Return [x, y] of the center of cell containing provided text 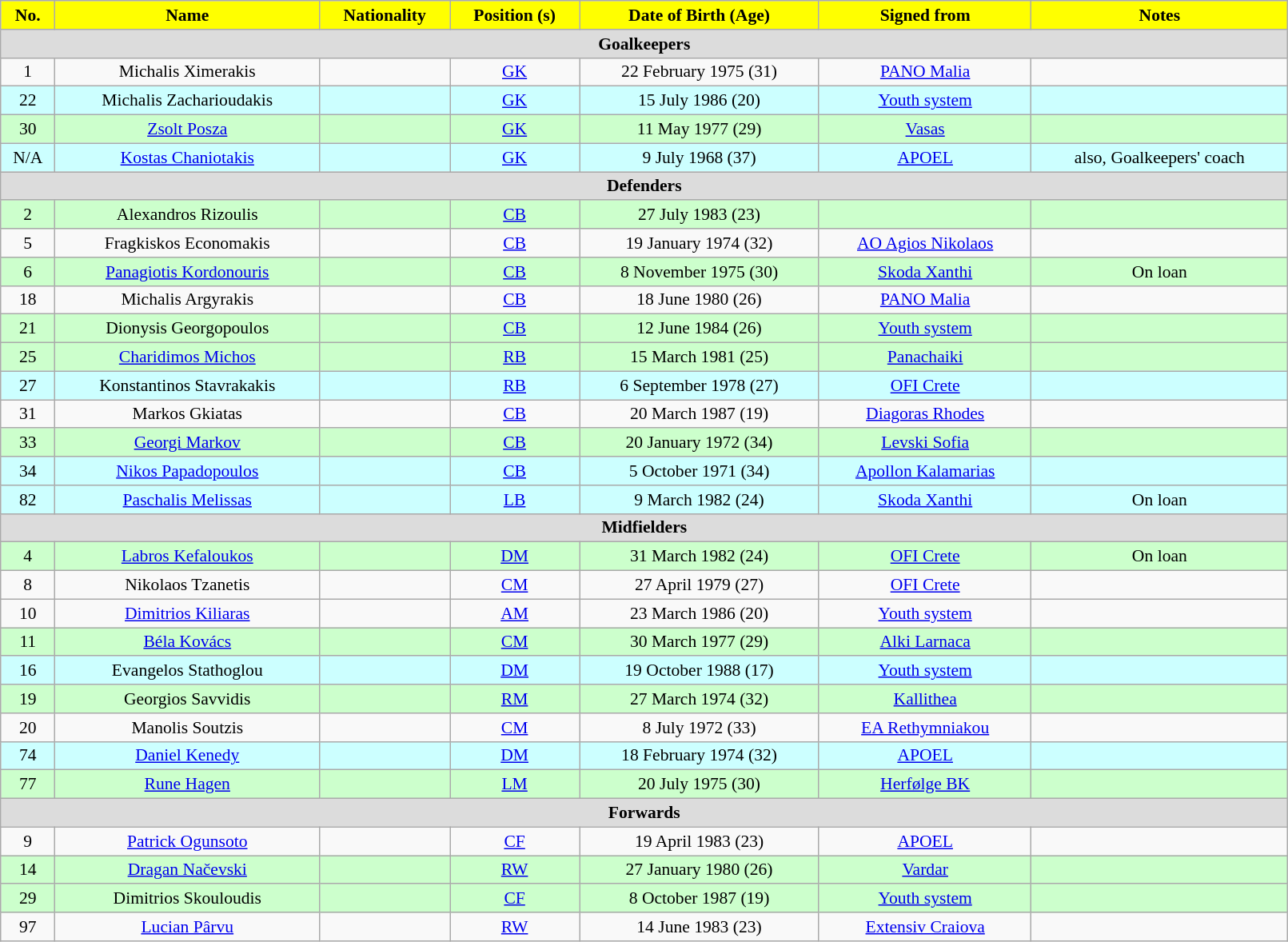
97 [28, 927]
Herfølge BK [924, 784]
29 [28, 899]
9 [28, 841]
Georgios Savvidis [187, 699]
Paschalis Melissas [187, 500]
Michalis Argyrakis [187, 300]
Kostas Chaniotakis [187, 158]
74 [28, 756]
16 [28, 671]
RM [515, 699]
5 October 1971 (34) [700, 471]
Panagiotis Kordonouris [187, 272]
Alexandros Rizoulis [187, 215]
Dimitrios Skouloudis [187, 899]
9 July 1968 (37) [700, 158]
Rune Hagen [187, 784]
Nationality [385, 15]
Manolis Soutzis [187, 728]
No. [28, 15]
6 September 1978 (27) [700, 385]
82 [28, 500]
Dragan Načevski [187, 870]
Signed from [924, 15]
12 June 1984 (26) [700, 329]
15 March 1981 (25) [700, 357]
Defenders [644, 186]
18 June 1980 (26) [700, 300]
14 [28, 870]
Nikolaos Tzanetis [187, 585]
15 July 1986 (20) [700, 101]
Apollon Kalamarias [924, 471]
AM [515, 613]
AO Agios Nikolaos [924, 243]
Panachaiki [924, 357]
Fragkiskos Economakis [187, 243]
20 January 1972 (34) [700, 443]
2 [28, 215]
Alki Larnaca [924, 642]
27 January 1980 (26) [700, 870]
19 October 1988 (17) [700, 671]
22 [28, 101]
19 April 1983 (23) [700, 841]
Lucian Pârvu [187, 927]
Extensiv Craiova [924, 927]
5 [28, 243]
18 February 1974 (32) [700, 756]
20 [28, 728]
77 [28, 784]
4 [28, 557]
8 July 1972 (33) [700, 728]
8 October 1987 (19) [700, 899]
20 July 1975 (30) [700, 784]
33 [28, 443]
also, Goalkeepers' coach [1159, 158]
20 March 1987 (19) [700, 414]
18 [28, 300]
Georgi Markov [187, 443]
Béla Kovács [187, 642]
Goalkeepers [644, 44]
Markos Gkiatas [187, 414]
25 [28, 357]
Labros Kefaloukos [187, 557]
LM [515, 784]
Position (s) [515, 15]
Konstantinos Stavrakakis [187, 385]
Evangelos Stathoglou [187, 671]
30 March 1977 (29) [700, 642]
Daniel Kenedy [187, 756]
Vardar [924, 870]
11 May 1977 (29) [700, 130]
EA Rethymniakou [924, 728]
Forwards [644, 813]
27 [28, 385]
9 March 1982 (24) [700, 500]
34 [28, 471]
14 June 1983 (23) [700, 927]
Name [187, 15]
Notes [1159, 15]
23 March 1986 (20) [700, 613]
Dimitrios Kiliaras [187, 613]
Vasas [924, 130]
11 [28, 642]
N/A [28, 158]
27 March 1974 (32) [700, 699]
Diagoras Rhodes [924, 414]
6 [28, 272]
Michalis Ximerakis [187, 72]
Midfielders [644, 528]
Michalis Zacharioudakis [187, 101]
30 [28, 130]
1 [28, 72]
21 [28, 329]
Date of Birth (Age) [700, 15]
8 [28, 585]
Charidimos Michos [187, 357]
19 January 1974 (32) [700, 243]
31 March 1982 (24) [700, 557]
8 November 1975 (30) [700, 272]
Dionysis Georgopoulos [187, 329]
LB [515, 500]
Nikos Papadopoulos [187, 471]
27 July 1983 (23) [700, 215]
27 April 1979 (27) [700, 585]
Zsolt Posza [187, 130]
Patrick Ogunsoto [187, 841]
Kallithea [924, 699]
31 [28, 414]
19 [28, 699]
22 February 1975 (31) [700, 72]
Levski Sofia [924, 443]
10 [28, 613]
